Pinpoint the cell where the given text exists, returning its (x, y) midpoint coordinate. 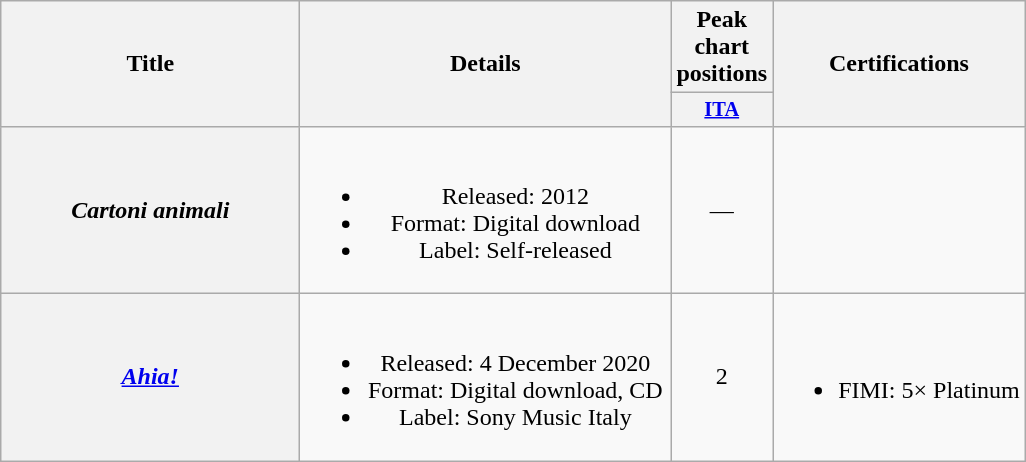
ITA (722, 110)
Cartoni animali (150, 210)
Certifications (900, 64)
Details (486, 64)
― (722, 210)
FIMI: 5× Platinum (900, 378)
Title (150, 64)
Released: 4 December 2020Format: Digital download, CDLabel: Sony Music Italy (486, 378)
Peak chart positions (722, 47)
2 (722, 378)
Ahia! (150, 378)
Released: 2012Format: Digital downloadLabel: Self-released (486, 210)
